Extract the (X, Y) coordinate from the center of the cell holding the provided text.  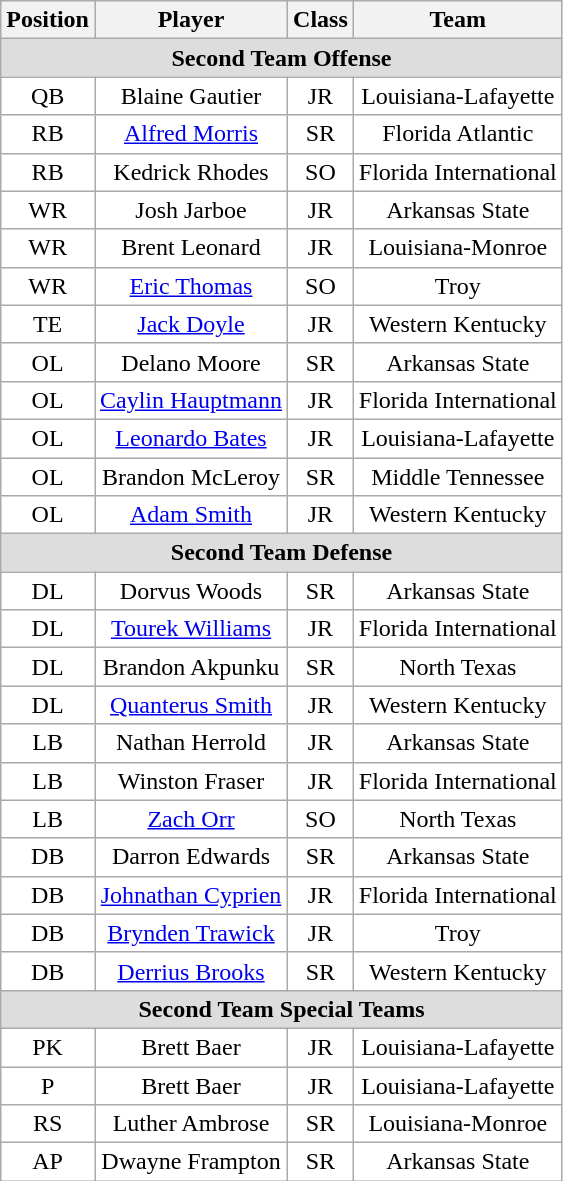
Brynden Trawick (190, 933)
Team (458, 20)
Brandon McLeroy (190, 477)
Derrius Brooks (190, 971)
Zach Orr (190, 819)
QB (48, 96)
Player (190, 20)
Florida Atlantic (458, 134)
Luther Ambrose (190, 1124)
Second Team Offense (282, 58)
Quanterus Smith (190, 705)
Brent Leonard (190, 248)
Winston Fraser (190, 781)
Delano Moore (190, 362)
Second Team Special Teams (282, 1009)
Leonardo Bates (190, 438)
Nathan Herrold (190, 743)
Jack Doyle (190, 324)
Brandon Akpunku (190, 667)
RS (48, 1124)
Adam Smith (190, 515)
Second Team Defense (282, 553)
P (48, 1085)
Josh Jarboe (190, 210)
TE (48, 324)
Kedrick Rhodes (190, 172)
Dorvus Woods (190, 591)
PK (48, 1047)
AP (48, 1162)
Blaine Gautier (190, 96)
Eric Thomas (190, 286)
Middle Tennessee (458, 477)
Alfred Morris (190, 134)
Tourek Williams (190, 629)
Darron Edwards (190, 857)
Class (321, 20)
Position (48, 20)
Dwayne Frampton (190, 1162)
Johnathan Cyprien (190, 895)
Caylin Hauptmann (190, 400)
